Determine the [X, Y] coordinate at the center of the cell enclosing the given text.  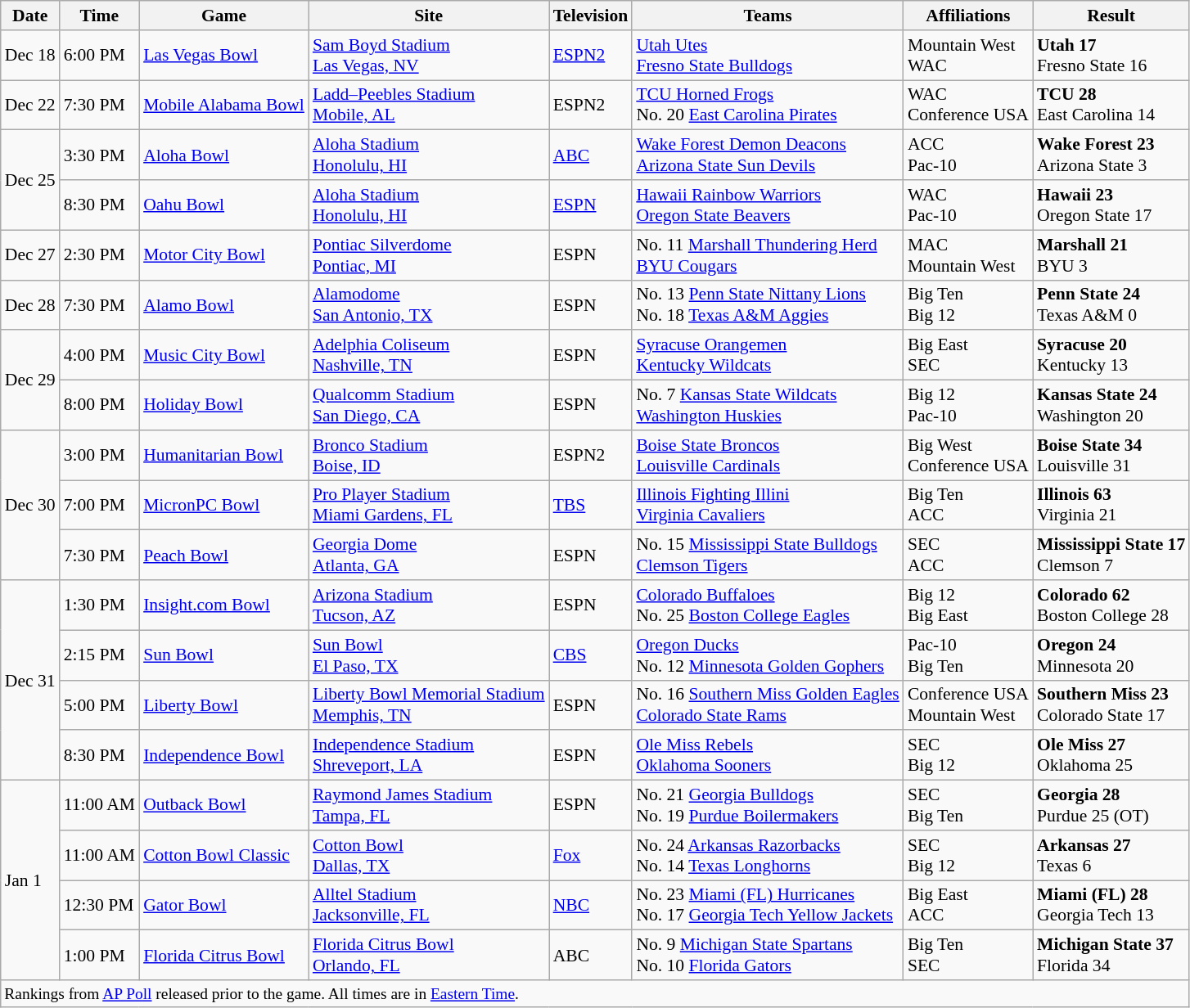
Syracuse 20Kentucky 13 [1111, 355]
Oahu Bowl [224, 205]
Mountain WestWAC [968, 56]
Ole Miss 27Oklahoma 25 [1111, 756]
Big TenACC [968, 506]
Arkansas 27Texas 6 [1111, 856]
Cotton BowlDallas, TX [429, 856]
WACPac-10 [968, 205]
Penn State 24Texas A&M 0 [1111, 304]
Oregon DucksNo. 12 Minnesota Golden Gophers [768, 655]
No. 11 Marshall Thundering HerdBYU Cougars [768, 255]
Southern Miss 23Colorado State 17 [1111, 705]
No. 24 Arkansas Razorbacks No. 14 Texas Longhorns [768, 856]
Dec 29 [30, 380]
No. 13 Penn State Nittany LionsNo. 18 Texas A&M Aggies [768, 304]
Big 12Pac-10 [968, 406]
Time [100, 16]
No. 21 Georgia BulldogsNo. 19 Purdue Boilermakers [768, 805]
Dec 25 [30, 180]
Conference USAMountain West [968, 705]
CBS [591, 655]
Independence StadiumShreveport, LA [429, 756]
Pac-10Big Ten [968, 655]
Syracuse OrangemenKentucky Wildcats [768, 355]
Arizona StadiumTucson, AZ [429, 605]
Liberty Bowl Memorial StadiumMemphis, TN [429, 705]
Adelphia ColiseumNashville, TN [429, 355]
Liberty Bowl [224, 705]
TBS [591, 506]
Alltel StadiumJacksonville, FL [429, 905]
Big WestConference USA [968, 455]
TCU Horned Frogs No. 20 East Carolina Pirates [768, 105]
Big TenSEC [968, 956]
Kansas State 24Washington 20 [1111, 406]
Utah UtesFresno State Bulldogs [768, 56]
Result [1111, 16]
Mobile Alabama Bowl [224, 105]
Humanitarian Bowl [224, 455]
12:30 PM [100, 905]
Pro Player StadiumMiami Gardens, FL [429, 506]
Dec 30 [30, 506]
TCU 28East Carolina 14 [1111, 105]
Florida Citrus BowlOrlando, FL [429, 956]
Big EastACC [968, 905]
Ladd–Peebles StadiumMobile, AL [429, 105]
Colorado BuffaloesNo. 25 Boston College Eagles [768, 605]
Rankings from AP Poll released prior to the game. All times are in Eastern Time. [596, 993]
Music City Bowl [224, 355]
WACConference USA [968, 105]
Independence Bowl [224, 756]
Dec 27 [30, 255]
Game [224, 16]
1:00 PM [100, 956]
Aloha Bowl [224, 155]
Cotton Bowl Classic [224, 856]
Bronco StadiumBoise, ID [429, 455]
Colorado 62Boston College 28 [1111, 605]
MicronPC Bowl [224, 506]
Affiliations [968, 16]
8:00 PM [100, 406]
Georgia 28Purdue 25 (OT) [1111, 805]
Fox [591, 856]
Dec 18 [30, 56]
No. 9 Michigan State SpartansNo. 10 Florida Gators [768, 956]
Dec 31 [30, 680]
No. 15 Mississippi State BulldogsClemson Tigers [768, 555]
Mississippi State 17Clemson 7 [1111, 555]
Sun Bowl [224, 655]
Hawaii 23Oregon State 17 [1111, 205]
Ole Miss RebelsOklahoma Sooners [768, 756]
Peach Bowl [224, 555]
Date [30, 16]
Miami (FL) 28Georgia Tech 13 [1111, 905]
Hawaii Rainbow WarriorsOregon State Beavers [768, 205]
Big EastSEC [968, 355]
Big 12Big East [968, 605]
Big TenBig 12 [968, 304]
Utah 17Fresno State 16 [1111, 56]
Gator Bowl [224, 905]
Teams [768, 16]
3:00 PM [100, 455]
Boise State 34Louisville 31 [1111, 455]
Qualcomm StadiumSan Diego, CA [429, 406]
ACCPac-10 [968, 155]
No. 16 Southern Miss Golden EaglesColorado State Rams [768, 705]
SECBig Ten [968, 805]
Holiday Bowl [224, 406]
SECACC [968, 555]
AlamodomeSan Antonio, TX [429, 304]
No. 23 Miami (FL) HurricanesNo. 17 Georgia Tech Yellow Jackets [768, 905]
No. 7 Kansas State WildcatsWashington Huskies [768, 406]
Florida Citrus Bowl [224, 956]
Georgia DomeAtlanta, GA [429, 555]
3:30 PM [100, 155]
Raymond James StadiumTampa, FL [429, 805]
Michigan State 37Florida 34 [1111, 956]
1:30 PM [100, 605]
Oregon 24Minnesota 20 [1111, 655]
Motor City Bowl [224, 255]
6:00 PM [100, 56]
Illinois Fighting IlliniVirginia Cavaliers [768, 506]
5:00 PM [100, 705]
7:00 PM [100, 506]
Site [429, 16]
2:30 PM [100, 255]
Wake Forest 23Arizona State 3 [1111, 155]
Dec 22 [30, 105]
2:15 PM [100, 655]
Wake Forest Demon DeaconsArizona State Sun Devils [768, 155]
Boise State BroncosLouisville Cardinals [768, 455]
Insight.com Bowl [224, 605]
Alamo Bowl [224, 304]
Marshall 21BYU 3 [1111, 255]
Sam Boyd StadiumLas Vegas, NV [429, 56]
Outback Bowl [224, 805]
Las Vegas Bowl [224, 56]
Jan 1 [30, 880]
Pontiac SilverdomePontiac, MI [429, 255]
NBC [591, 905]
Dec 28 [30, 304]
Television [591, 16]
Sun BowlEl Paso, TX [429, 655]
4:00 PM [100, 355]
Illinois 63Virginia 21 [1111, 506]
MACMountain West [968, 255]
